Return the (x, y) coordinate for the center point of the cell that contains the specified text.  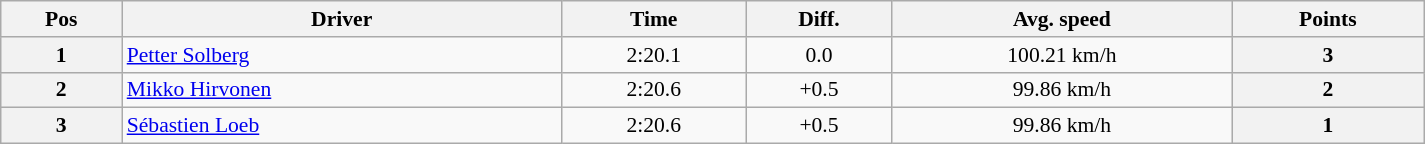
2:20.1 (654, 55)
Pos (62, 19)
Mikko Hirvonen (342, 90)
Avg. speed (1062, 19)
Sébastien Loeb (342, 126)
Driver (342, 19)
Diff. (819, 19)
100.21 km/h (1062, 55)
Time (654, 19)
0.0 (819, 55)
Points (1328, 19)
Petter Solberg (342, 55)
